Determine the [x, y] coordinate at the center of the cell enclosing the given text.  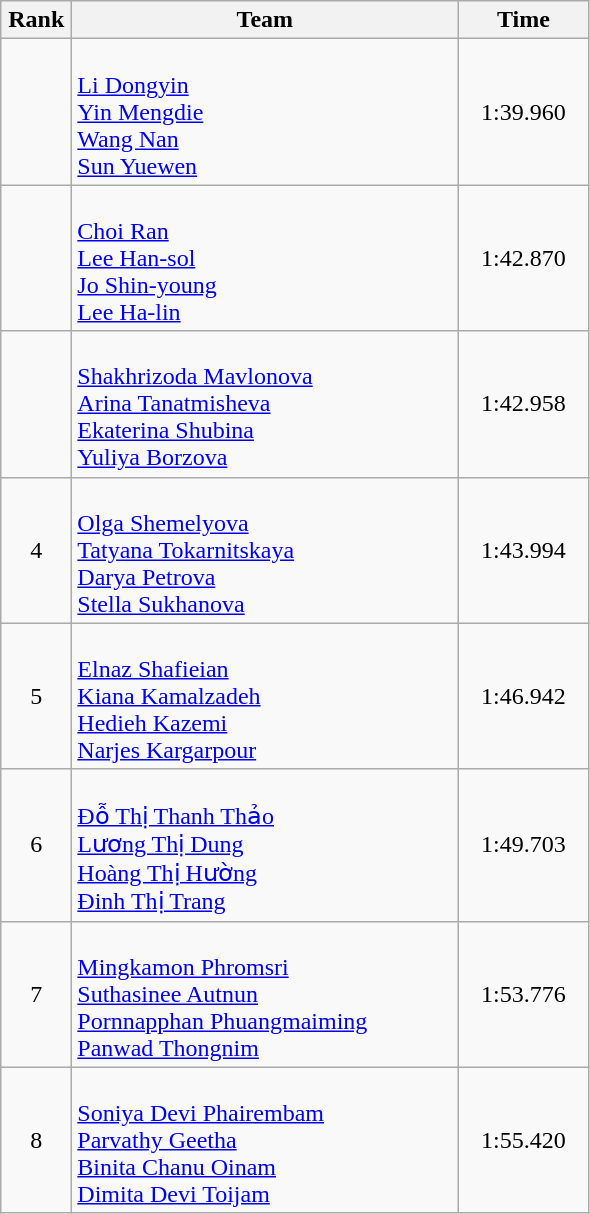
1:42.870 [524, 258]
Mingkamon PhromsriSuthasinee AutnunPornnapphan PhuangmaimingPanwad Thongnim [265, 994]
Time [524, 20]
8 [36, 1140]
Đỗ Thị Thanh ThảoLương Thị DungHoàng Thị HườngĐinh Thị Trang [265, 845]
1:49.703 [524, 845]
Li DongyinYin MengdieWang NanSun Yuewen [265, 112]
4 [36, 550]
Shakhrizoda MavlonovaArina TanatmishevaEkaterina ShubinaYuliya Borzova [265, 404]
1:53.776 [524, 994]
1:42.958 [524, 404]
1:39.960 [524, 112]
Team [265, 20]
1:55.420 [524, 1140]
1:43.994 [524, 550]
Choi RanLee Han-solJo Shin-youngLee Ha-lin [265, 258]
5 [36, 696]
Olga ShemelyovaTatyana TokarnitskayaDarya PetrovaStella Sukhanova [265, 550]
6 [36, 845]
Soniya Devi PhairembamParvathy GeethaBinita Chanu OinamDimita Devi Toijam [265, 1140]
Rank [36, 20]
Elnaz ShafieianKiana KamalzadehHedieh KazemiNarjes Kargarpour [265, 696]
7 [36, 994]
1:46.942 [524, 696]
